Extract the (x, y) coordinate from the center of the cell holding the provided text.  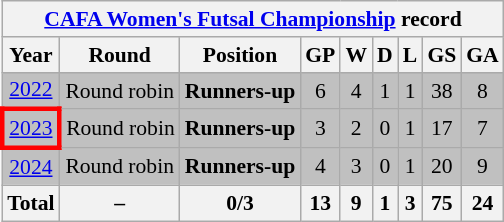
2 (356, 130)
0/3 (240, 203)
20 (442, 166)
GP (320, 55)
GS (442, 55)
24 (482, 203)
2024 (30, 166)
Total (30, 203)
8 (482, 90)
7 (482, 130)
– (120, 203)
6 (320, 90)
2023 (30, 130)
38 (442, 90)
CAFA Women's Futsal Championship record (253, 19)
Position (240, 55)
Round (120, 55)
2022 (30, 90)
D (385, 55)
W (356, 55)
75 (442, 203)
13 (320, 203)
17 (442, 130)
GA (482, 55)
Year (30, 55)
L (410, 55)
